Scan for the cell matching the given text and deliver its [X, Y] coordinate at center. 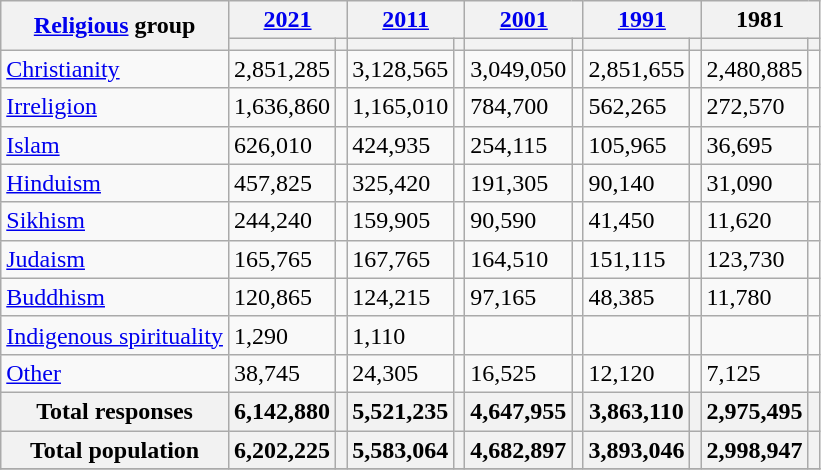
3,863,110 [636, 411]
Indigenous spirituality [115, 335]
11,620 [754, 221]
165,765 [282, 259]
164,510 [518, 259]
5,521,235 [400, 411]
7,125 [754, 373]
Hinduism [115, 183]
2011 [406, 20]
424,935 [400, 145]
38,745 [282, 373]
457,825 [282, 183]
24,305 [400, 373]
11,780 [754, 297]
784,700 [518, 107]
3,049,050 [518, 69]
3,893,046 [636, 449]
2,851,285 [282, 69]
1,290 [282, 335]
90,140 [636, 183]
124,215 [400, 297]
1,110 [400, 335]
36,695 [754, 145]
1991 [642, 20]
3,128,565 [400, 69]
Total population [115, 449]
191,305 [518, 183]
Sikhism [115, 221]
Islam [115, 145]
6,142,880 [282, 411]
562,265 [636, 107]
1,165,010 [400, 107]
2021 [287, 20]
2,851,655 [636, 69]
Irreligion [115, 107]
159,905 [400, 221]
2,480,885 [754, 69]
123,730 [754, 259]
31,090 [754, 183]
325,420 [400, 183]
626,010 [282, 145]
Other [115, 373]
16,525 [518, 373]
167,765 [400, 259]
Buddhism [115, 297]
5,583,064 [400, 449]
254,115 [518, 145]
48,385 [636, 297]
1,636,860 [282, 107]
2,998,947 [754, 449]
272,570 [754, 107]
105,965 [636, 145]
Religious group [115, 26]
244,240 [282, 221]
4,682,897 [518, 449]
90,590 [518, 221]
6,202,225 [282, 449]
Total responses [115, 411]
151,115 [636, 259]
Judaism [115, 259]
120,865 [282, 297]
97,165 [518, 297]
Christianity [115, 69]
4,647,955 [518, 411]
12,120 [636, 373]
2,975,495 [754, 411]
41,450 [636, 221]
1981 [760, 20]
2001 [524, 20]
